Capture the cell that displays the provided text and extract its [X, Y] central coordinate. 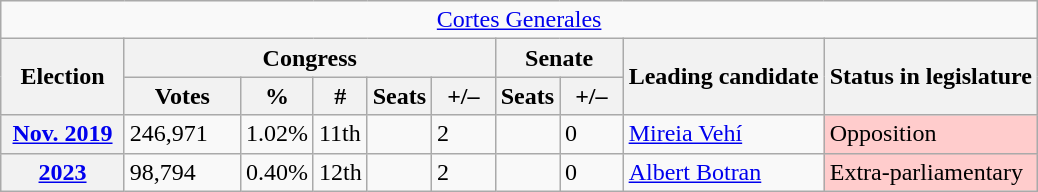
Opposition [930, 134]
2023 [63, 172]
Mireia Vehí [724, 134]
11th [340, 134]
Nov. 2019 [63, 134]
98,794 [182, 172]
Election [63, 77]
12th [340, 172]
Status in legislature [930, 77]
Senate [559, 58]
Extra-parliamentary [930, 172]
Cortes Generales [520, 20]
# [340, 96]
Leading candidate [724, 77]
Votes [182, 96]
246,971 [182, 134]
Congress [310, 58]
Albert Botran [724, 172]
% [276, 96]
1.02% [276, 134]
0.40% [276, 172]
